Determine the (x, y) coordinate at the center of the cell enclosing the given text.  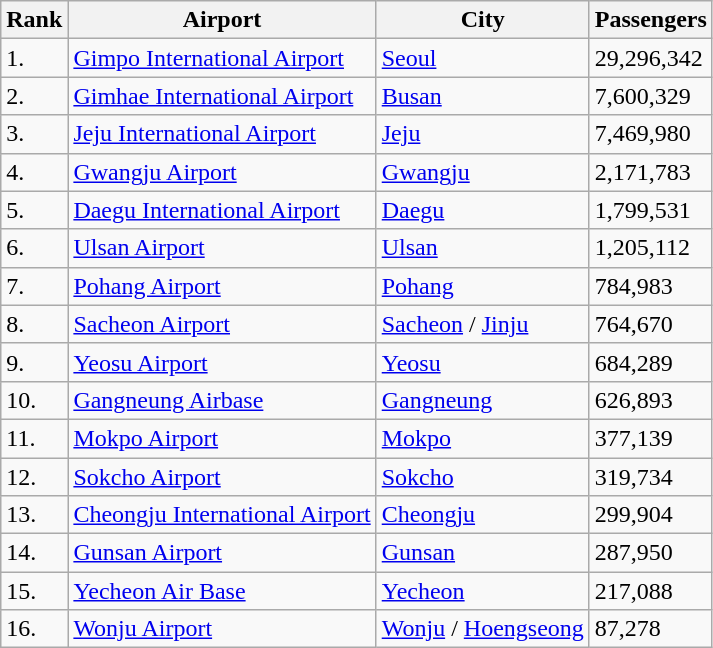
3. (34, 134)
287,950 (650, 553)
8. (34, 324)
Jeju International Airport (222, 134)
Daegu (482, 210)
Ulsan (482, 248)
784,983 (650, 286)
Sokcho (482, 477)
City (482, 20)
13. (34, 515)
Gimhae International Airport (222, 96)
Cheongju (482, 515)
11. (34, 438)
217,088 (650, 591)
9. (34, 362)
Yecheon Air Base (222, 591)
764,670 (650, 324)
Mokpo (482, 438)
Gwangju Airport (222, 172)
7. (34, 286)
1. (34, 58)
Gunsan Airport (222, 553)
Yeosu (482, 362)
10. (34, 400)
14. (34, 553)
Busan (482, 96)
Gangneung Airbase (222, 400)
7,600,329 (650, 96)
Gimpo International Airport (222, 58)
1,799,531 (650, 210)
1,205,112 (650, 248)
Rank (34, 20)
29,296,342 (650, 58)
377,139 (650, 438)
7,469,980 (650, 134)
6. (34, 248)
Yeosu Airport (222, 362)
Jeju (482, 134)
Ulsan Airport (222, 248)
Wonju / Hoengseong (482, 629)
Pohang Airport (222, 286)
Airport (222, 20)
16. (34, 629)
Wonju Airport (222, 629)
684,289 (650, 362)
Sokcho Airport (222, 477)
626,893 (650, 400)
4. (34, 172)
299,904 (650, 515)
Yecheon (482, 591)
Daegu International Airport (222, 210)
319,734 (650, 477)
5. (34, 210)
87,278 (650, 629)
15. (34, 591)
Gangneung (482, 400)
Gwangju (482, 172)
Pohang (482, 286)
2. (34, 96)
Cheongju International Airport (222, 515)
Seoul (482, 58)
2,171,783 (650, 172)
Mokpo Airport (222, 438)
12. (34, 477)
Sacheon / Jinju (482, 324)
Passengers (650, 20)
Sacheon Airport (222, 324)
Gunsan (482, 553)
